Search for the cell housing the specified text and yield its (X, Y) center coordinate. 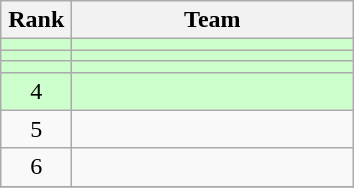
5 (36, 129)
Team (212, 20)
4 (36, 91)
Rank (36, 20)
6 (36, 167)
